For the text-containing cell, return its midpoint in [x, y] coordinate format. 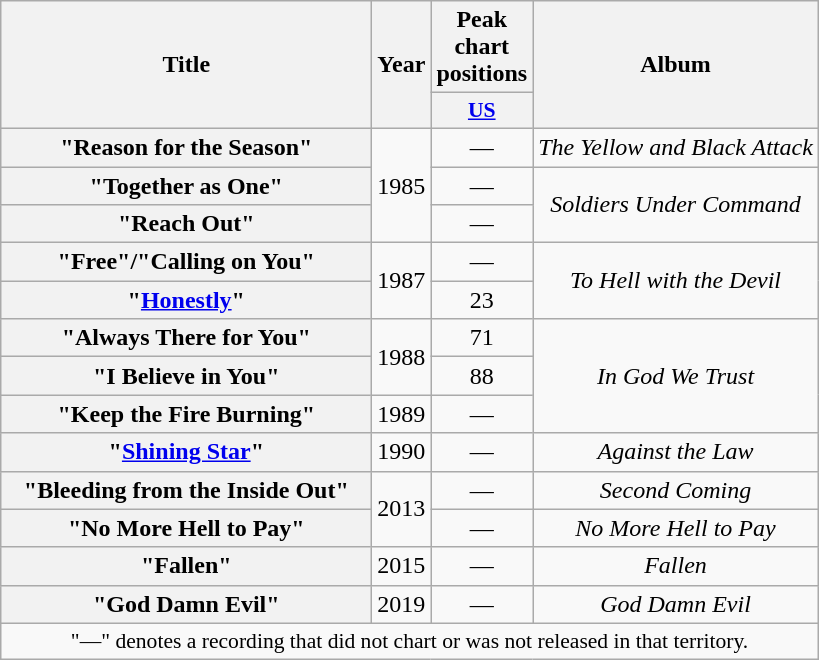
"Bleeding from the Inside Out" [186, 490]
71 [482, 338]
"Always There for You" [186, 338]
2013 [402, 509]
"Shining Star" [186, 452]
"Reason for the Season" [186, 147]
US [482, 111]
"Reach Out" [186, 224]
1989 [402, 414]
To Hell with the Devil [676, 281]
Album [676, 65]
In God We Trust [676, 376]
1990 [402, 452]
1985 [402, 185]
No More Hell to Pay [676, 528]
Peak chart positions [482, 47]
Soldiers Under Command [676, 204]
1987 [402, 281]
88 [482, 376]
"Fallen" [186, 566]
2015 [402, 566]
"No More Hell to Pay" [186, 528]
"Together as One" [186, 185]
"Free"/"Calling on You" [186, 262]
"Honestly" [186, 300]
"—" denotes a recording that did not chart or was not released in that territory. [410, 641]
Year [402, 65]
"Keep the Fire Burning" [186, 414]
23 [482, 300]
"God Damn Evil" [186, 604]
Second Coming [676, 490]
Against the Law [676, 452]
Title [186, 65]
1988 [402, 357]
2019 [402, 604]
God Damn Evil [676, 604]
The Yellow and Black Attack [676, 147]
"I Believe in You" [186, 376]
Fallen [676, 566]
